Determine the (X, Y) coordinate at the center of the cell enclosing the given text.  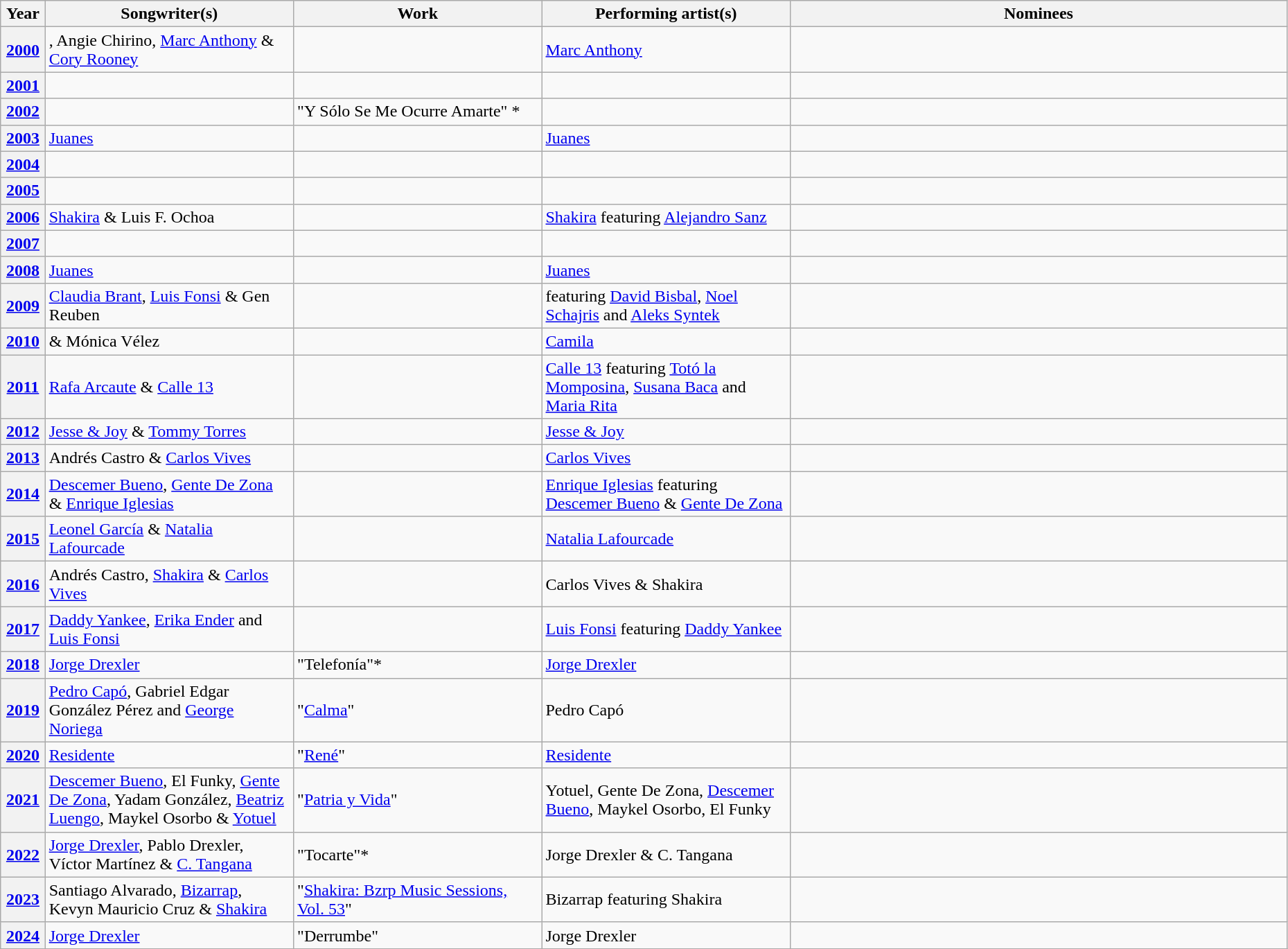
Pedro Capó (666, 710)
Shakira featuring Alejandro Sanz (666, 217)
"Telefonía"* (418, 665)
Jesse & Joy (666, 432)
2008 (23, 270)
Year (23, 14)
2022 (23, 854)
Descemer Bueno, Gente De Zona & Enrique Iglesias (169, 494)
2018 (23, 665)
Claudia Brant, Luis Fonsi & Gen Reuben (169, 305)
Andrés Castro & Carlos Vives (169, 458)
Camila (666, 341)
& Mónica Vélez (169, 341)
2010 (23, 341)
2020 (23, 755)
2003 (23, 138)
Pedro Capó, Gabriel Edgar González Pérez and George Noriega (169, 710)
Andrés Castro, Shakira & Carlos Vives (169, 584)
Yotuel, Gente De Zona, Descemer Bueno, Maykel Osorbo, El Funky (666, 800)
Shakira & Luis F. Ochoa (169, 217)
Jorge Drexler, Pablo Drexler, Víctor Martínez & C. Tangana (169, 854)
Carlos Vives (666, 458)
2005 (23, 191)
Performing artist(s) (666, 14)
Santiago Alvarado, Bizarrap, Kevyn Mauricio Cruz & Shakira (169, 900)
2021 (23, 800)
2013 (23, 458)
Marc Anthony (666, 50)
2015 (23, 539)
2016 (23, 584)
featuring David Bisbal, Noel Schajris and Aleks Syntek (666, 305)
2023 (23, 900)
Leonel García & Natalia Lafourcade (169, 539)
2000 (23, 50)
2009 (23, 305)
"Tocarte"* (418, 854)
Jorge Drexler & C. Tangana (666, 854)
Songwriter(s) (169, 14)
Calle 13 featuring Totó la Momposina, Susana Baca and Maria Rita (666, 387)
2007 (23, 243)
Jesse & Joy & Tommy Torres (169, 432)
, Angie Chirino, Marc Anthony & Cory Rooney (169, 50)
2024 (23, 935)
Descemer Bueno, El Funky, Gente De Zona, Yadam González, Beatriz Luengo, Maykel Osorbo & Yotuel (169, 800)
Enrique Iglesias featuring Descemer Bueno & Gente De Zona (666, 494)
2004 (23, 164)
Daddy Yankee, Erika Ender and Luis Fonsi (169, 629)
"Y Sólo Se Me Ocurre Amarte" * (418, 112)
Nominees (1038, 14)
2017 (23, 629)
2012 (23, 432)
Rafa Arcaute & Calle 13 (169, 387)
2011 (23, 387)
2019 (23, 710)
"Patria y Vida" (418, 800)
"Calma" (418, 710)
2014 (23, 494)
Bizarrap featuring Shakira (666, 900)
Natalia Lafourcade (666, 539)
"René" (418, 755)
2006 (23, 217)
Luis Fonsi featuring Daddy Yankee (666, 629)
"Shakira: Bzrp Music Sessions, Vol. 53" (418, 900)
Carlos Vives & Shakira (666, 584)
Work (418, 14)
2002 (23, 112)
"Derrumbe" (418, 935)
2001 (23, 85)
